For the text-containing cell, return its midpoint in (x, y) coordinate format. 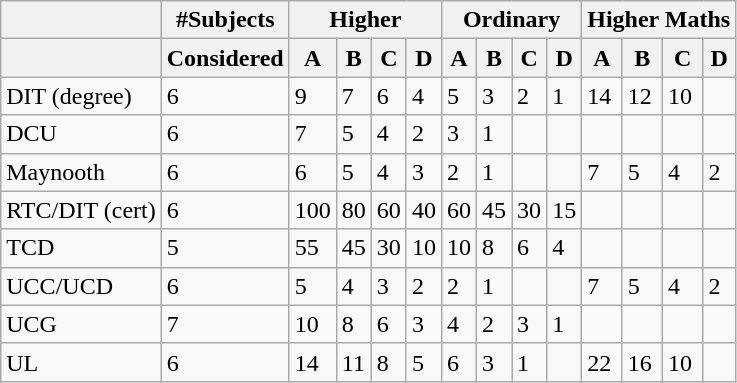
RTC/DIT (cert) (81, 210)
12 (642, 96)
55 (312, 248)
Considered (225, 58)
UL (81, 362)
#Subjects (225, 20)
11 (354, 362)
UCC/UCD (81, 286)
100 (312, 210)
40 (424, 210)
DCU (81, 134)
80 (354, 210)
22 (602, 362)
Maynooth (81, 172)
9 (312, 96)
TCD (81, 248)
UCG (81, 324)
16 (642, 362)
15 (564, 210)
Higher Maths (659, 20)
DIT (degree) (81, 96)
Ordinary (511, 20)
Higher (365, 20)
